Extract the [X, Y] coordinate from the center of the cell holding the provided text.  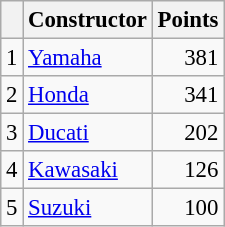
1 [12, 58]
381 [188, 58]
Kawasaki [88, 170]
2 [12, 95]
Ducati [88, 133]
Suzuki [88, 208]
5 [12, 208]
Honda [88, 95]
202 [188, 133]
100 [188, 208]
Points [188, 20]
Yamaha [88, 58]
Constructor [88, 20]
126 [188, 170]
3 [12, 133]
341 [188, 95]
4 [12, 170]
